Capture the cell that displays the provided text and extract its (X, Y) central coordinate. 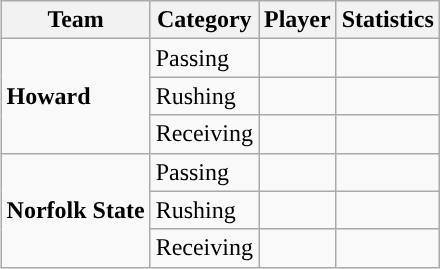
Howard (76, 96)
Player (297, 20)
Norfolk State (76, 210)
Category (204, 20)
Team (76, 20)
Statistics (388, 20)
